Determine the [x, y] coordinate at the center of the cell enclosing the given text.  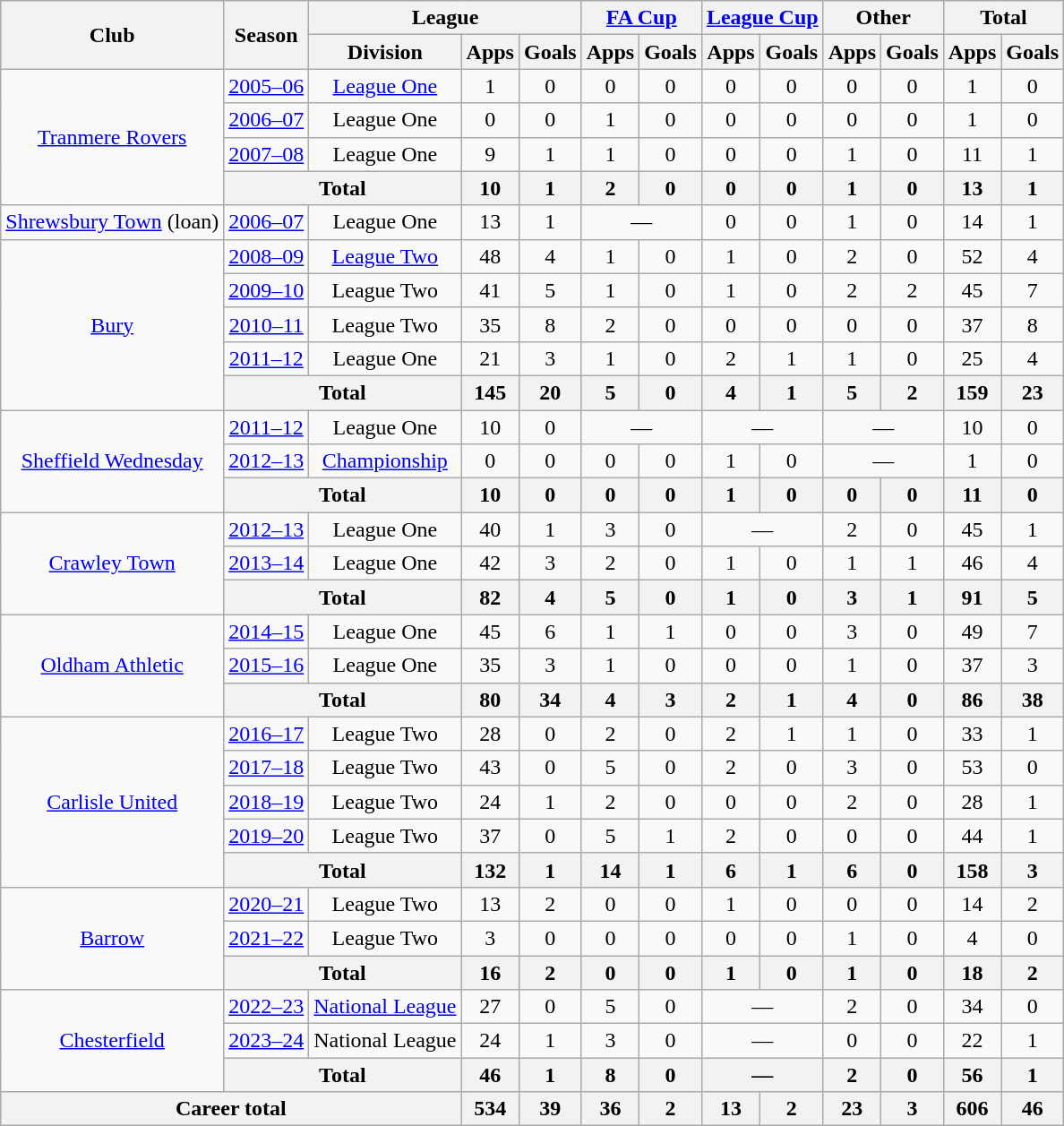
132 [490, 870]
38 [1033, 700]
2010–11 [267, 324]
44 [972, 836]
42 [490, 563]
145 [490, 392]
2015–16 [267, 666]
49 [972, 632]
2021–22 [267, 938]
Bury [113, 324]
39 [550, 1109]
158 [972, 870]
League Cup [762, 18]
21 [490, 358]
Oldham Athletic [113, 666]
Career total [231, 1109]
48 [490, 256]
Shrewsbury Town (loan) [113, 222]
2019–20 [267, 836]
86 [972, 700]
Division [385, 52]
League [445, 18]
2022–23 [267, 1007]
52 [972, 256]
2009–10 [267, 290]
22 [972, 1041]
534 [490, 1109]
2013–14 [267, 563]
Chesterfield [113, 1041]
27 [490, 1007]
2007–08 [267, 154]
91 [972, 597]
80 [490, 700]
82 [490, 597]
43 [490, 768]
53 [972, 768]
606 [972, 1109]
56 [972, 1075]
Barrow [113, 938]
2005–06 [267, 86]
40 [490, 529]
Season [267, 35]
41 [490, 290]
Championship [385, 461]
Crawley Town [113, 563]
2014–15 [267, 632]
2020–21 [267, 904]
Carlisle United [113, 802]
2023–24 [267, 1041]
159 [972, 392]
20 [550, 392]
2008–09 [267, 256]
FA Cup [641, 18]
Sheffield Wednesday [113, 461]
18 [972, 972]
36 [610, 1109]
9 [490, 154]
Club [113, 35]
2018–19 [267, 802]
33 [972, 734]
2017–18 [267, 768]
16 [490, 972]
2016–17 [267, 734]
Other [883, 18]
25 [972, 358]
Tranmere Rovers [113, 137]
